For the text-containing cell, return its midpoint in [x, y] coordinate format. 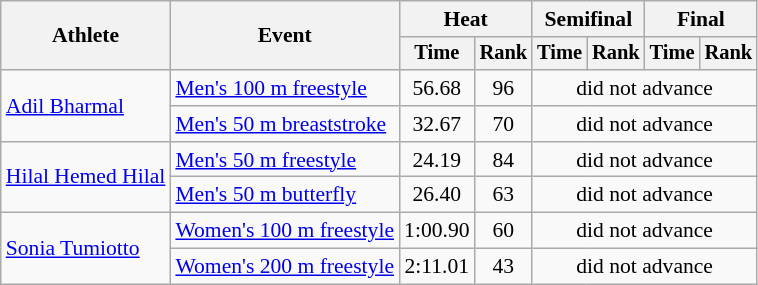
43 [504, 267]
Men's 50 m freestyle [284, 160]
24.19 [436, 160]
Final [701, 19]
96 [504, 88]
32.67 [436, 124]
60 [504, 231]
Men's 50 m breaststroke [284, 124]
1:00.90 [436, 231]
26.40 [436, 195]
Women's 200 m freestyle [284, 267]
63 [504, 195]
Semifinal [588, 19]
2:11.01 [436, 267]
Heat [466, 19]
84 [504, 160]
Men's 50 m butterfly [284, 195]
Event [284, 36]
Athlete [86, 36]
Hilal Hemed Hilal [86, 178]
Sonia Tumiotto [86, 248]
70 [504, 124]
Adil Bharmal [86, 106]
Men's 100 m freestyle [284, 88]
56.68 [436, 88]
Women's 100 m freestyle [284, 231]
